Determine the [X, Y] coordinate at the center of the cell enclosing the given text.  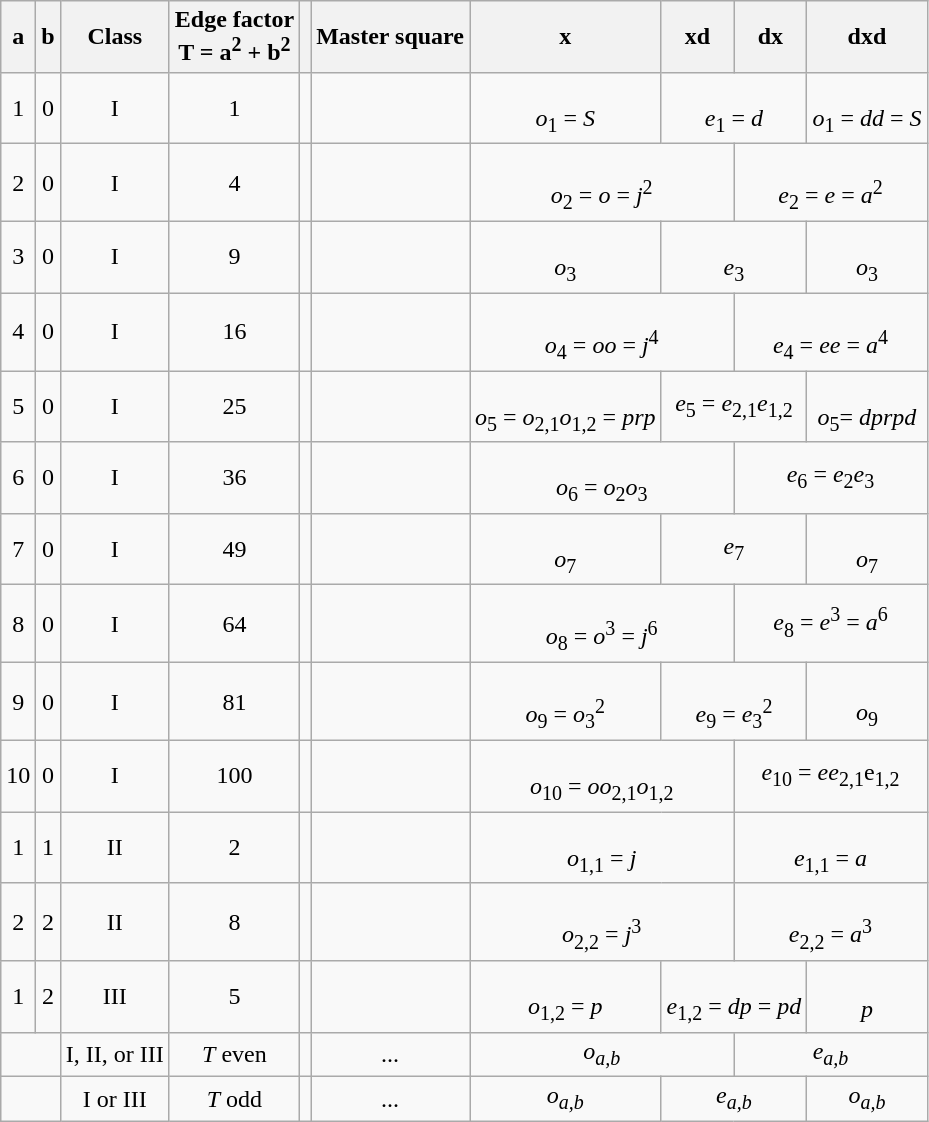
e5 = e2,1e1,2 [734, 406]
T even [234, 1054]
e9 = e32 [734, 702]
p [867, 996]
o5= dprpd [867, 406]
Master square [390, 37]
64 [234, 624]
10 [18, 776]
b [48, 37]
Edge factor T = a2 + b2 [234, 37]
3 [18, 256]
Class [114, 37]
III [114, 996]
o1,2 = p [566, 996]
a [18, 37]
xd [698, 37]
T odd [234, 1099]
100 [234, 776]
e2,2 = a3 [830, 922]
dxd [867, 37]
o9 = o32 [566, 702]
e1 = d [734, 108]
o2 = o = j2 [602, 183]
e7 [734, 548]
e2 = e = a2 [830, 183]
o9 [867, 702]
7 [18, 548]
o6 = o2o3 [602, 478]
o8 = o3 = j6 [602, 624]
e8 = e3 = a6 [830, 624]
dx [770, 37]
e10 = ee2,1e1,2 [830, 776]
e1,2 = dp = pd [734, 996]
e1,1 = a [830, 848]
e3 [734, 256]
o2,2 = j3 [602, 922]
25 [234, 406]
o1 = S [566, 108]
o1 = dd = S [867, 108]
x [566, 37]
16 [234, 332]
e6 = e2e3 [830, 478]
I, II, or III [114, 1054]
o4 = oo = j4 [602, 332]
e4 = ee = a4 [830, 332]
o5 = o2,1o1,2 = prp [566, 406]
49 [234, 548]
6 [18, 478]
81 [234, 702]
o10 = oo2,1o1,2 [602, 776]
I or III [114, 1099]
36 [234, 478]
o1,1 = j [602, 848]
